From the cell containing the given text, extract its center point as [X, Y] coordinate. 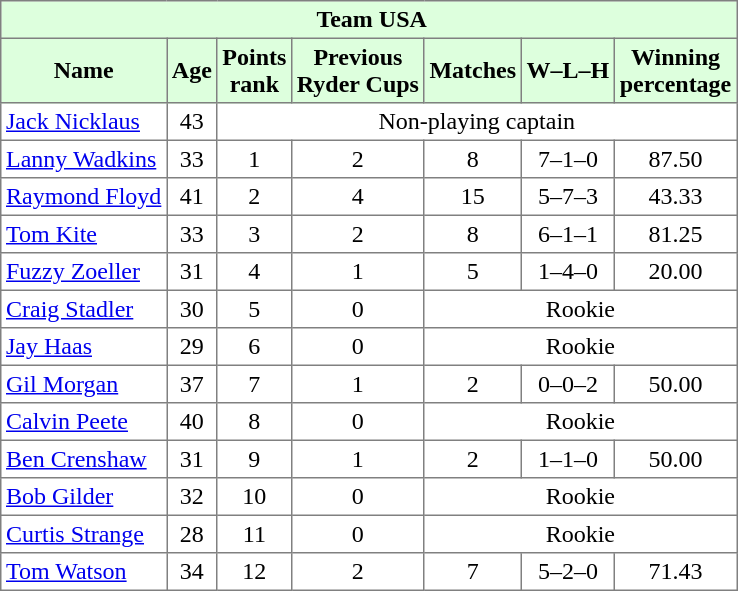
Gil Morgan [84, 384]
30 [192, 309]
Pointsrank [254, 70]
0–0–2 [568, 384]
37 [192, 384]
Winningpercentage [676, 70]
Tom Kite [84, 234]
W–L–H [568, 70]
Lanny Wadkins [84, 159]
81.25 [676, 234]
Matches [472, 70]
7–1–0 [568, 159]
Age [192, 70]
Tom Watson [84, 572]
Calvin Peete [84, 422]
Craig Stadler [84, 309]
5–7–3 [568, 197]
32 [192, 497]
PreviousRyder Cups [358, 70]
3 [254, 234]
5–2–0 [568, 572]
29 [192, 347]
Fuzzy Zoeller [84, 272]
41 [192, 197]
Name [84, 70]
Curtis Strange [84, 534]
9 [254, 459]
34 [192, 572]
Raymond Floyd [84, 197]
Ben Crenshaw [84, 459]
Non-playing captain [476, 122]
43 [192, 122]
Jack Nicklaus [84, 122]
1–1–0 [568, 459]
71.43 [676, 572]
6 [254, 347]
20.00 [676, 272]
43.33 [676, 197]
Jay Haas [84, 347]
Bob Gilder [84, 497]
40 [192, 422]
6–1–1 [568, 234]
28 [192, 534]
1–4–0 [568, 272]
11 [254, 534]
87.50 [676, 159]
15 [472, 197]
Team USA [369, 20]
12 [254, 572]
10 [254, 497]
